For the text-containing cell, return its midpoint in (X, Y) coordinate format. 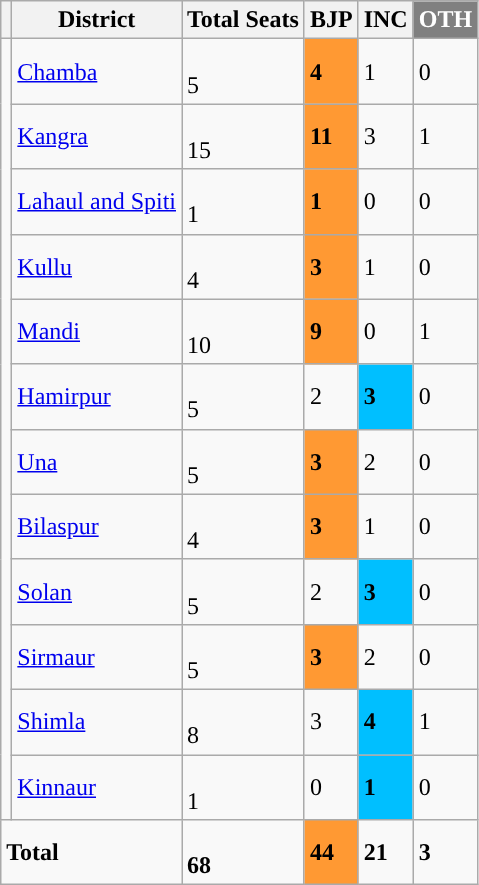
BJP (331, 20)
Sirmaur (97, 656)
9 (331, 332)
Kinnaur (97, 786)
Bilaspur (97, 526)
Shimla (97, 722)
Mandi (97, 332)
Una (97, 462)
Kangra (97, 136)
District (97, 20)
Lahaul and Spiti (97, 202)
68 (244, 852)
8 (244, 722)
11 (331, 136)
Chamba (97, 72)
Total Seats (244, 20)
Kullu (97, 266)
Solan (97, 592)
10 (244, 332)
21 (386, 852)
Total (92, 852)
15 (244, 136)
Hamirpur (97, 396)
44 (331, 852)
OTH (445, 20)
INC (386, 20)
